Scan for the cell matching the given text and deliver its (x, y) coordinate at center. 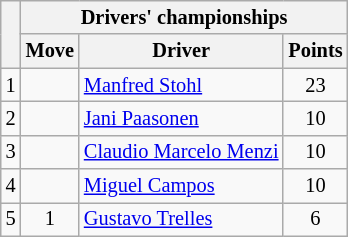
Claudio Marcelo Menzi (181, 152)
3 (11, 152)
2 (11, 118)
Move (50, 51)
Jani Paasonen (181, 118)
Drivers' championships (184, 17)
Points (315, 51)
6 (315, 219)
Gustavo Trelles (181, 219)
4 (11, 186)
Manfred Stohl (181, 85)
23 (315, 85)
5 (11, 219)
Driver (181, 51)
Miguel Campos (181, 186)
